Search for the cell housing the specified text and yield its (x, y) center coordinate. 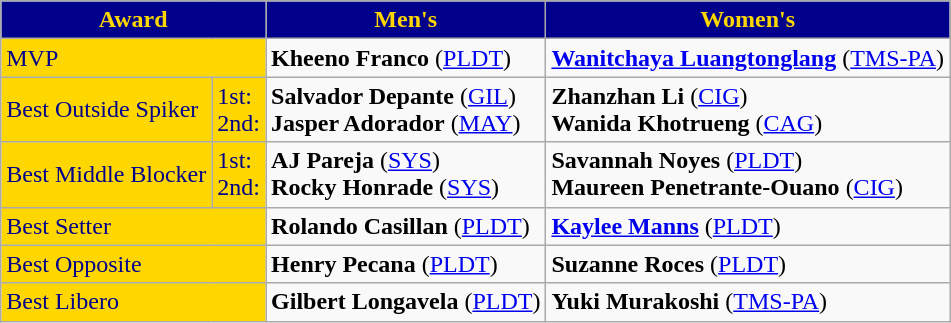
Suzanne Roces (PLDT) (748, 264)
Salvador Depante (GIL) Jasper Adorador (MAY) (406, 110)
AJ Pareja (SYS) Rocky Honrade (SYS) (406, 174)
Best Libero (134, 302)
Yuki Murakoshi (TMS-PA) (748, 302)
Best Setter (134, 226)
Best Outside Spiker (106, 110)
Best Opposite (134, 264)
MVP (134, 58)
Wanitchaya Luangtonglang (TMS-PA) (748, 58)
Kaylee Manns (PLDT) (748, 226)
Kheeno Franco (PLDT) (406, 58)
Award (134, 20)
Women's (748, 20)
Rolando Casillan (PLDT) (406, 226)
Zhanzhan Li (CIG) Wanida Khotrueng (CAG) (748, 110)
Gilbert Longavela (PLDT) (406, 302)
Henry Pecana (PLDT) (406, 264)
Savannah Noyes (PLDT) Maureen Penetrante-Ouano (CIG) (748, 174)
Best Middle Blocker (106, 174)
Men's (406, 20)
